Detect which cell encompasses the target text, then output its [x, y] center coordinate. 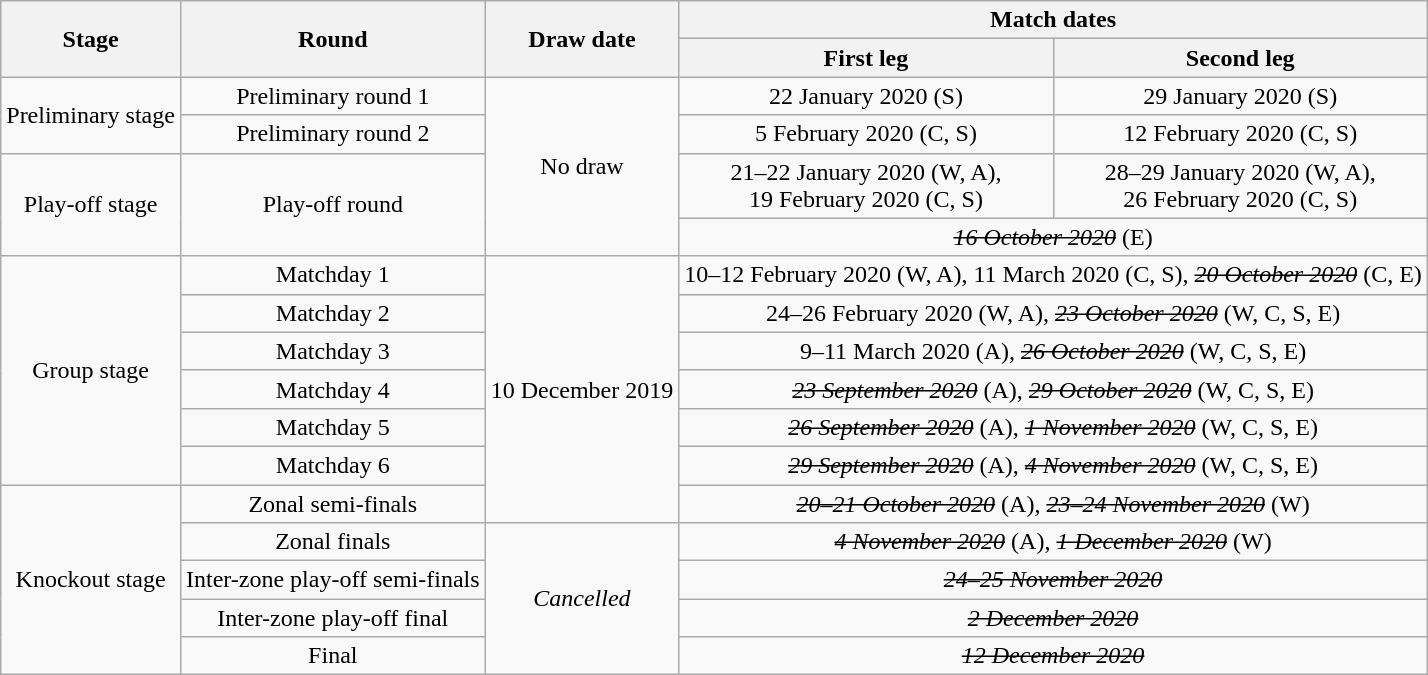
Preliminary round 2 [332, 134]
Zonal semi-finals [332, 503]
5 February 2020 (C, S) [866, 134]
Second leg [1240, 58]
First leg [866, 58]
23 September 2020 (A), 29 October 2020 (W, C, S, E) [1054, 389]
12 February 2020 (C, S) [1240, 134]
Play-off stage [91, 204]
Inter-zone play-off semi-finals [332, 580]
No draw [582, 166]
Draw date [582, 39]
Round [332, 39]
Match dates [1054, 20]
Matchday 3 [332, 351]
12 December 2020 [1054, 656]
Stage [91, 39]
20–21 October 2020 (A), 23–24 November 2020 (W) [1054, 503]
Cancelled [582, 599]
24–26 February 2020 (W, A), 23 October 2020 (W, C, S, E) [1054, 313]
22 January 2020 (S) [866, 96]
Matchday 1 [332, 275]
28–29 January 2020 (W, A),26 February 2020 (C, S) [1240, 186]
Matchday 5 [332, 427]
Group stage [91, 370]
29 January 2020 (S) [1240, 96]
Play-off round [332, 204]
21–22 January 2020 (W, A),19 February 2020 (C, S) [866, 186]
10 December 2019 [582, 389]
Preliminary round 1 [332, 96]
2 December 2020 [1054, 618]
Inter-zone play-off final [332, 618]
Knockout stage [91, 579]
Matchday 2 [332, 313]
Matchday 4 [332, 389]
10–12 February 2020 (W, A), 11 March 2020 (C, S), 20 October 2020 (C, E) [1054, 275]
29 September 2020 (A), 4 November 2020 (W, C, S, E) [1054, 465]
9–11 March 2020 (A), 26 October 2020 (W, C, S, E) [1054, 351]
16 October 2020 (E) [1054, 237]
Final [332, 656]
24–25 November 2020 [1054, 580]
Preliminary stage [91, 115]
Zonal finals [332, 542]
4 November 2020 (A), 1 December 2020 (W) [1054, 542]
Matchday 6 [332, 465]
26 September 2020 (A), 1 November 2020 (W, C, S, E) [1054, 427]
